Scan for the cell matching the given text and deliver its [x, y] coordinate at center. 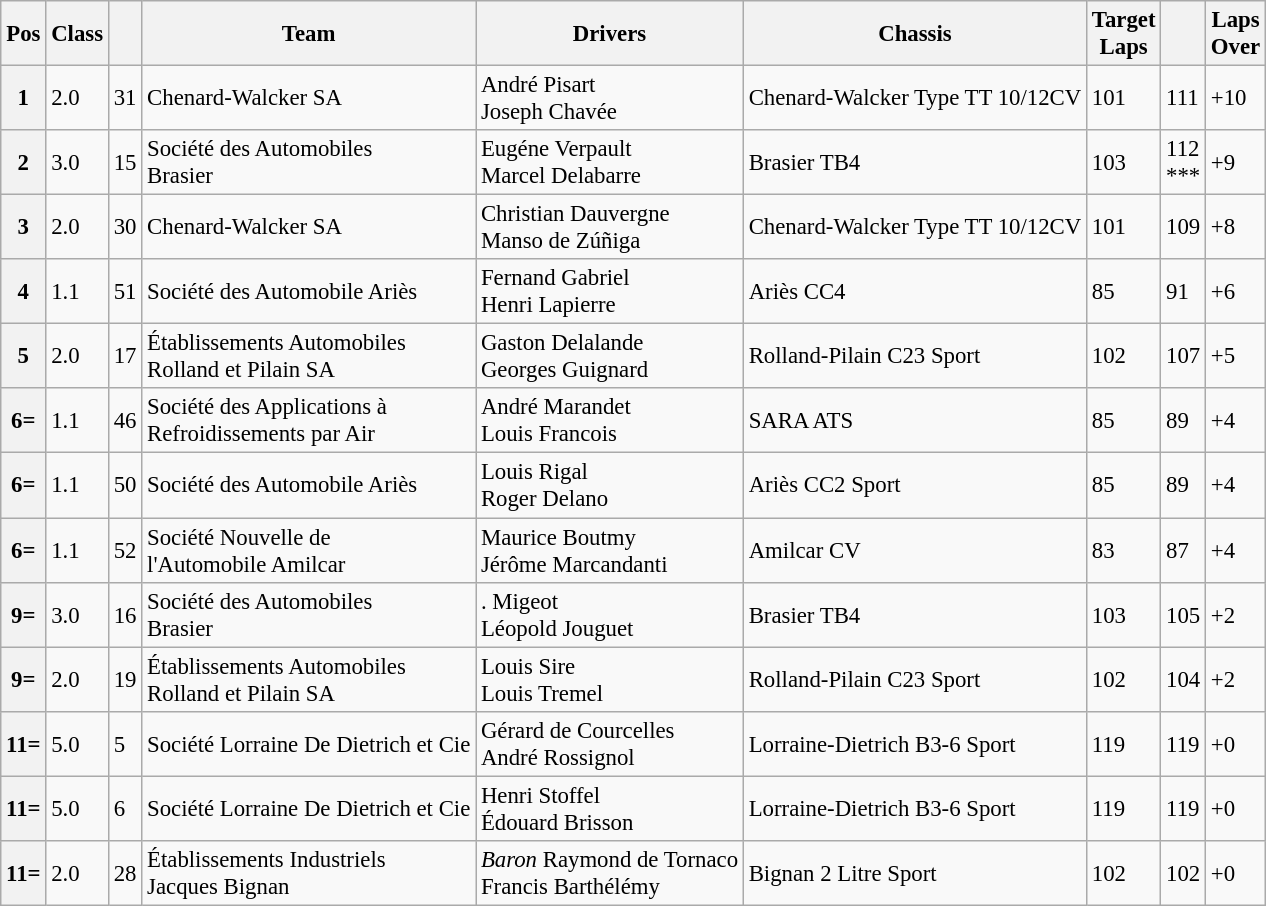
91 [1184, 292]
Gaston Delalande Georges Guignard [610, 356]
105 [1184, 614]
19 [124, 680]
31 [124, 98]
+9 [1236, 162]
Henri Stoffel Édouard Brisson [610, 808]
3 [24, 228]
Class [78, 34]
André Marandet Louis Francois [610, 420]
Team [309, 34]
16 [124, 614]
Société des Applications àRefroidissements par Air [309, 420]
Baron Raymond de Tornaco Francis Barthélémy [610, 874]
Christian Dauvergne Manso de Zúñiga [610, 228]
51 [124, 292]
46 [124, 420]
104 [1184, 680]
2 [24, 162]
28 [124, 874]
Chassis [914, 34]
107 [1184, 356]
Fernand Gabriel Henri Lapierre [610, 292]
Bignan 2 Litre Sport [914, 874]
52 [124, 550]
83 [1123, 550]
Ariès CC2 Sport [914, 486]
. Migeot Léopold Jouguet [610, 614]
109 [1184, 228]
+8 [1236, 228]
Amilcar CV [914, 550]
50 [124, 486]
Gérard de Courcelles André Rossignol [610, 744]
+5 [1236, 356]
Ariès CC4 [914, 292]
Maurice Boutmy Jérôme Marcandanti [610, 550]
SARA ATS [914, 420]
15 [124, 162]
17 [124, 356]
4 [24, 292]
TargetLaps [1123, 34]
112*** [1184, 162]
Établissements IndustrielsJacques Bignan [309, 874]
Société Nouvelle del'Automobile Amilcar [309, 550]
+6 [1236, 292]
Drivers [610, 34]
Pos [24, 34]
LapsOver [1236, 34]
30 [124, 228]
Eugéne Verpault Marcel Delabarre [610, 162]
111 [1184, 98]
+10 [1236, 98]
6 [124, 808]
André Pisart Joseph Chavée [610, 98]
87 [1184, 550]
Louis Rigal Roger Delano [610, 486]
Louis Sire Louis Tremel [610, 680]
1 [24, 98]
